For the text-containing cell, return its midpoint in (X, Y) coordinate format. 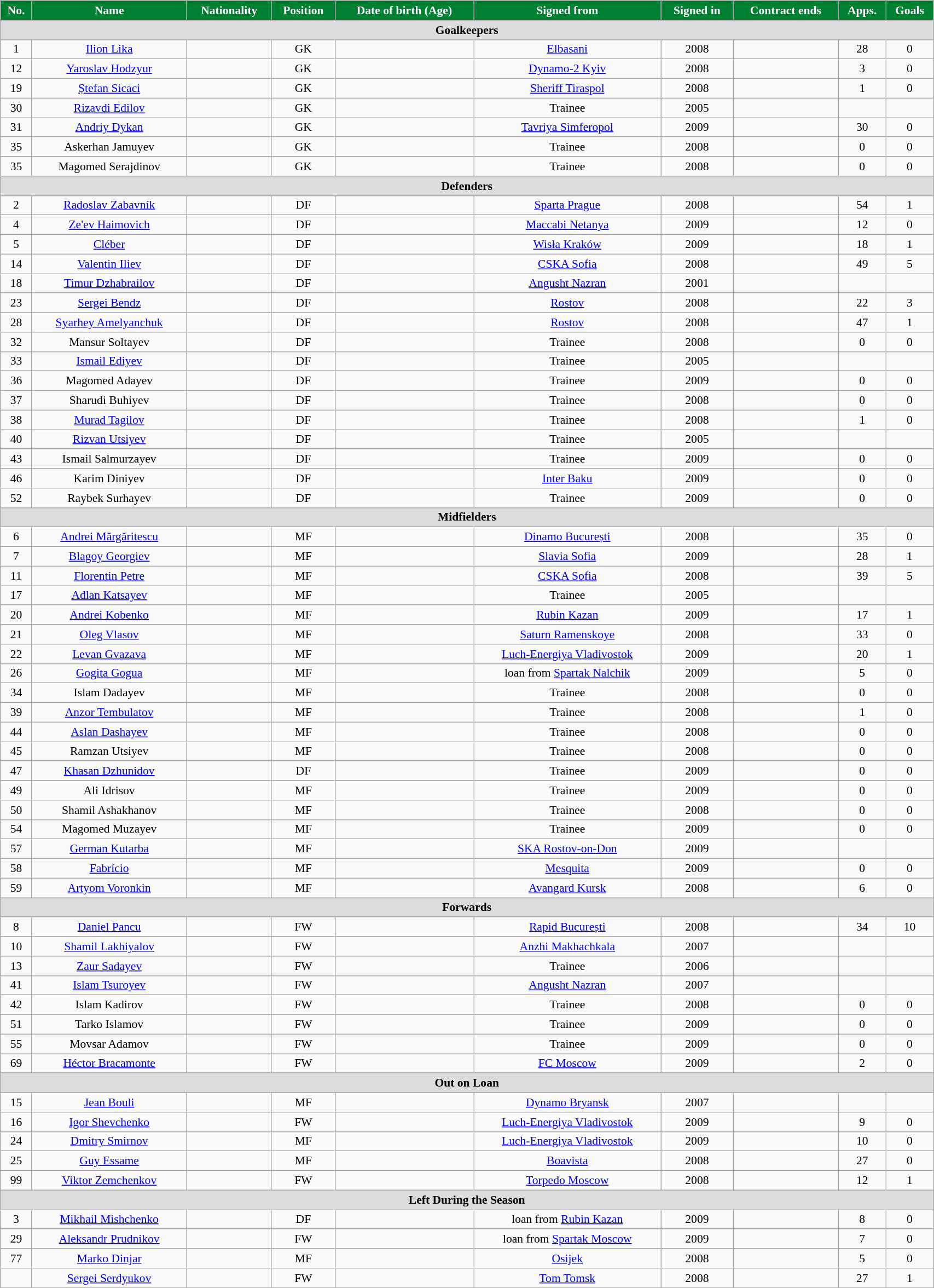
Ze'ev Haimovich (109, 225)
Aslan Dashayev (109, 732)
4 (16, 225)
Viktor Zemchenkov (109, 1181)
Zaur Sadayev (109, 966)
Shamil Lakhiyalov (109, 946)
Shamil Ashakhanov (109, 810)
Daniel Pancu (109, 927)
19 (16, 89)
Andrei Mărgăritescu (109, 537)
Gogita Gogua (109, 673)
Valentin Iliev (109, 264)
Karim Diniyev (109, 478)
Sheriff Tiraspol (568, 89)
59 (16, 888)
55 (16, 1044)
16 (16, 1122)
Ismail Ediyev (109, 361)
Tarko Islamov (109, 1025)
Askerhan Jamuyev (109, 147)
Murad Tagilov (109, 420)
Elbasani (568, 49)
Defenders (467, 186)
Anzor Tembulatov (109, 713)
Yaroslav Hodzyur (109, 69)
51 (16, 1025)
SKA Rostov-on-Don (568, 849)
No. (16, 10)
Name (109, 10)
Dmitry Smirnov (109, 1141)
FC Moscow (568, 1064)
Sergei Bendz (109, 303)
Jean Bouli (109, 1102)
Rizvan Utsiyev (109, 440)
40 (16, 440)
Dynamo-2 Kyiv (568, 69)
Nationality (229, 10)
9 (862, 1122)
24 (16, 1141)
loan from Spartak Moscow (568, 1239)
Mansur Soltayev (109, 342)
Guy Essame (109, 1161)
29 (16, 1239)
Artyom Voronkin (109, 888)
42 (16, 1005)
German Kutarba (109, 849)
23 (16, 303)
Mesquita (568, 869)
15 (16, 1102)
46 (16, 478)
loan from Rubin Kazan (568, 1220)
Mikhail Mishchenko (109, 1220)
Inter Baku (568, 478)
Islam Dadayev (109, 693)
37 (16, 401)
Forwards (467, 908)
Oleg Vlasov (109, 634)
Apps. (862, 10)
Syarhey Amelyanchuk (109, 322)
2001 (697, 284)
Islam Tsuroyev (109, 985)
Khasan Dzhunidov (109, 771)
14 (16, 264)
43 (16, 459)
Blagoy Georgiev (109, 557)
Aleksandr Prudnikov (109, 1239)
Fabrício (109, 869)
Dynamo Bryansk (568, 1102)
Sergei Serdyukov (109, 1278)
Signed from (568, 10)
32 (16, 342)
99 (16, 1181)
Movsar Adamov (109, 1044)
Contract ends (786, 10)
Ștefan Sicaci (109, 89)
Andriy Dykan (109, 128)
Wisła Kraków (568, 245)
Torpedo Moscow (568, 1181)
31 (16, 128)
44 (16, 732)
Rizavdi Edilov (109, 108)
Ramzan Utsiyev (109, 752)
52 (16, 498)
Andrei Kobenko (109, 615)
Rapid București (568, 927)
Position (303, 10)
Adlan Katsayev (109, 596)
38 (16, 420)
Avangard Kursk (568, 888)
Saturn Ramenskoye (568, 634)
45 (16, 752)
Levan Gvazava (109, 654)
57 (16, 849)
Sparta Prague (568, 205)
Islam Kadirov (109, 1005)
Tavriya Simferopol (568, 128)
50 (16, 810)
Maccabi Netanya (568, 225)
Tom Tomsk (568, 1278)
26 (16, 673)
Timur Dzhabrailov (109, 284)
Dinamo București (568, 537)
Signed in (697, 10)
Out on Loan (467, 1083)
Florentin Petre (109, 576)
Sharudi Buhiyev (109, 401)
Igor Shevchenko (109, 1122)
69 (16, 1064)
2006 (697, 966)
41 (16, 985)
21 (16, 634)
Rubin Kazan (568, 615)
Date of birth (Age) (404, 10)
Midfielders (467, 517)
Magomed Muzayev (109, 829)
25 (16, 1161)
77 (16, 1258)
Marko Dinjar (109, 1258)
Raybek Surhayev (109, 498)
Ali Idrisov (109, 790)
Magomed Serajdinov (109, 166)
Ismail Salmurzayev (109, 459)
Boavista (568, 1161)
Anzhi Makhachkala (568, 946)
Radoslav Zabavník (109, 205)
Cléber (109, 245)
Slavia Sofia (568, 557)
Magomed Adayev (109, 381)
Ilion Lika (109, 49)
loan from Spartak Nalchik (568, 673)
36 (16, 381)
Goals (909, 10)
11 (16, 576)
Goalkeepers (467, 30)
Osijek (568, 1258)
Héctor Bracamonte (109, 1064)
Left During the Season (467, 1200)
13 (16, 966)
58 (16, 869)
